Output the (X, Y) coordinate of the center of the cell containing the given text.  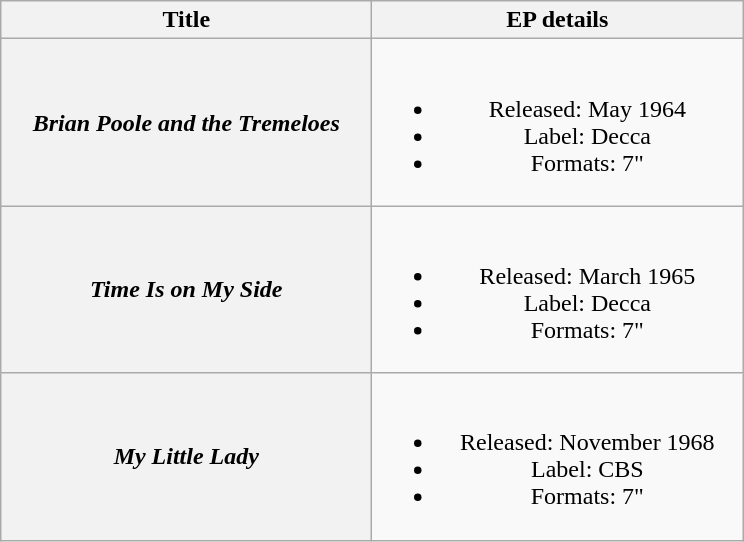
Released: March 1965Label: DeccaFormats: 7" (558, 290)
Time Is on My Side (186, 290)
Brian Poole and the Tremeloes (186, 122)
Released: November 1968Label: CBSFormats: 7" (558, 456)
Title (186, 20)
Released: May 1964Label: DeccaFormats: 7" (558, 122)
EP details (558, 20)
My Little Lady (186, 456)
